Capture the cell that displays the provided text and extract its (x, y) central coordinate. 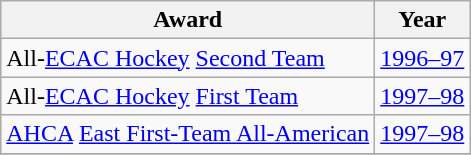
AHCA East First-Team All-American (188, 134)
Award (188, 20)
All-ECAC Hockey Second Team (188, 58)
All-ECAC Hockey First Team (188, 96)
1996–97 (422, 58)
Year (422, 20)
